Output the [X, Y] coordinate of the center of the cell containing the given text.  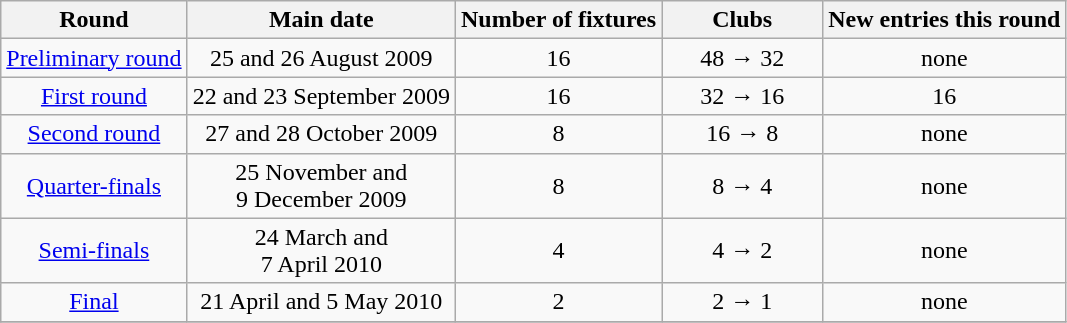
Main date [321, 20]
Semi-finals [94, 250]
32 → 16 [742, 96]
Clubs [742, 20]
8 → 4 [742, 186]
2 → 1 [742, 302]
22 and 23 September 2009 [321, 96]
Second round [94, 134]
Number of fixtures [558, 20]
25 and 26 August 2009 [321, 58]
27 and 28 October 2009 [321, 134]
New entries this round [944, 20]
4 → 2 [742, 250]
4 [558, 250]
48 → 32 [742, 58]
Quarter-finals [94, 186]
24 March and7 April 2010 [321, 250]
Preliminary round [94, 58]
First round [94, 96]
Final [94, 302]
2 [558, 302]
25 November and9 December 2009 [321, 186]
16 → 8 [742, 134]
Round [94, 20]
21 April and 5 May 2010 [321, 302]
